For the text-containing cell, return its midpoint in (X, Y) coordinate format. 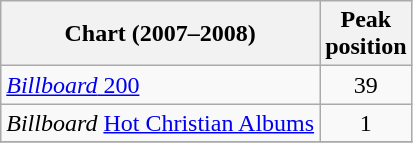
Billboard Hot Christian Albums (160, 123)
1 (366, 123)
39 (366, 85)
Peakposition (366, 34)
Chart (2007–2008) (160, 34)
Billboard 200 (160, 85)
